Capture the cell that displays the provided text and extract its (X, Y) central coordinate. 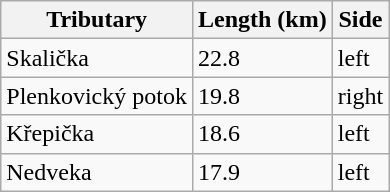
Nedveka (97, 172)
Skalička (97, 58)
Tributary (97, 20)
Side (360, 20)
Křepička (97, 134)
right (360, 96)
18.6 (262, 134)
17.9 (262, 172)
Length (km) (262, 20)
19.8 (262, 96)
Plenkovický potok (97, 96)
22.8 (262, 58)
